Determine the (x, y) coordinate at the center of the cell enclosing the given text.  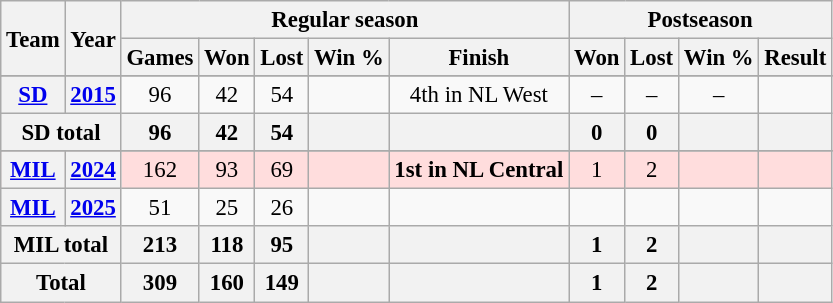
MIL total (61, 245)
4th in NL West (479, 95)
162 (160, 170)
2024 (93, 170)
SD total (61, 133)
Team (33, 38)
213 (160, 245)
Total (61, 283)
2015 (93, 95)
1st in NL Central (479, 170)
51 (160, 208)
26 (282, 208)
Result (796, 58)
Year (93, 38)
93 (227, 170)
2025 (93, 208)
Finish (479, 58)
69 (282, 170)
118 (227, 245)
Regular season (345, 20)
SD (33, 95)
160 (227, 283)
149 (282, 283)
25 (227, 208)
309 (160, 283)
Postseason (700, 20)
Games (160, 58)
95 (282, 245)
